For the text-containing cell, return its midpoint in (X, Y) coordinate format. 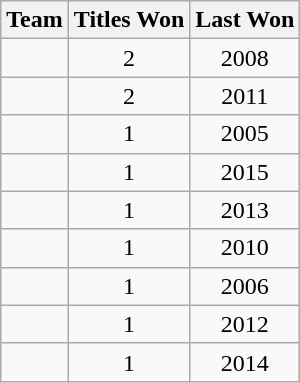
2013 (245, 210)
2012 (245, 324)
Titles Won (129, 20)
2006 (245, 286)
2008 (245, 58)
Last Won (245, 20)
2014 (245, 362)
Team (35, 20)
2010 (245, 248)
2015 (245, 172)
2005 (245, 134)
2011 (245, 96)
